Determine the (x, y) coordinate at the center of the cell enclosing the given text.  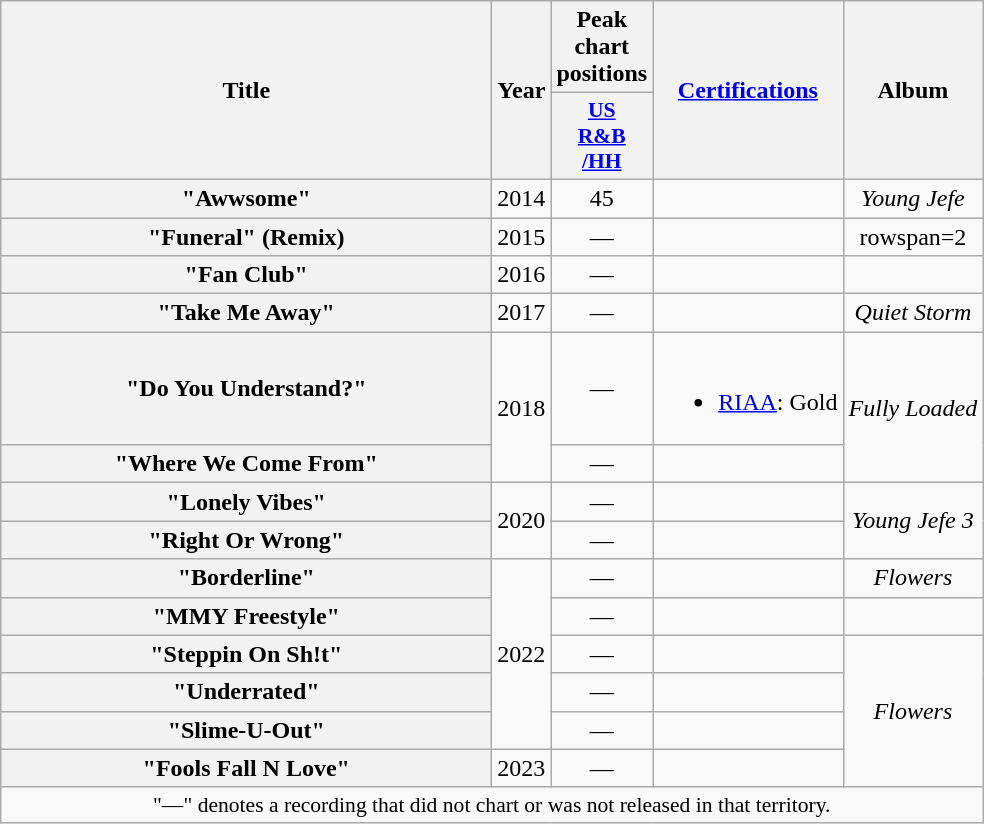
2023 (522, 768)
2017 (522, 313)
Fully Loaded (913, 408)
Peak chart positions (602, 47)
"Slime-U-Out" (246, 730)
"Right Or Wrong" (246, 540)
"Underrated" (246, 692)
RIAA: Gold (748, 388)
"Where We Come From" (246, 464)
USR&B/HH (602, 136)
2022 (522, 654)
45 (602, 198)
"Steppin On Sh!t" (246, 654)
"Do You Understand?" (246, 388)
"Fools Fall N Love" (246, 768)
Year (522, 90)
rowspan=2 (913, 237)
"Funeral" (Remix) (246, 237)
Young Jefe 3 (913, 521)
"Awwsome" (246, 198)
2016 (522, 275)
"Take Me Away" (246, 313)
Young Jefe (913, 198)
"Lonely Vibes" (246, 502)
Certifications (748, 90)
Album (913, 90)
2018 (522, 408)
2015 (522, 237)
"MMY Freestyle" (246, 616)
Quiet Storm (913, 313)
"Fan Club" (246, 275)
Title (246, 90)
2014 (522, 198)
"Borderline" (246, 578)
"—" denotes a recording that did not chart or was not released in that territory. (492, 805)
2020 (522, 521)
